Detect which cell encompasses the target text, then output its (X, Y) center coordinate. 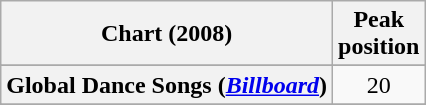
Global Dance Songs (Billboard) (167, 85)
Chart (2008) (167, 34)
Peakposition (379, 34)
20 (379, 85)
